Return [x, y] of the center of cell containing provided text 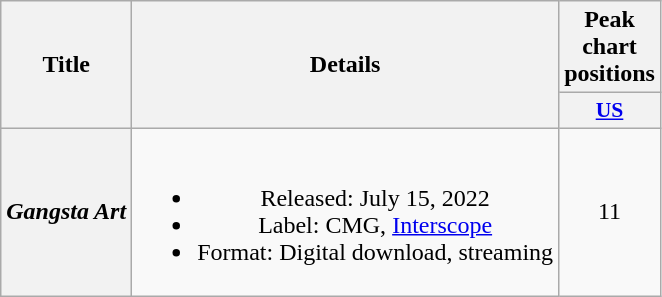
Title [66, 65]
Details [346, 65]
Gangsta Art [66, 212]
11 [610, 212]
Peak chart positions [610, 47]
US [610, 111]
Released: July 15, 2022Label: CMG, InterscopeFormat: Digital download, streaming [346, 212]
